Provide the [X, Y] coordinate of the cell's center where the given text is located.  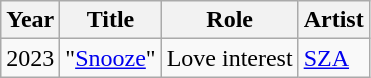
Year [30, 20]
"Snooze" [110, 58]
2023 [30, 58]
SZA [334, 58]
Love interest [230, 58]
Role [230, 20]
Artist [334, 20]
Title [110, 20]
